Locate the cell with the specified text and output its (X, Y) center coordinate. 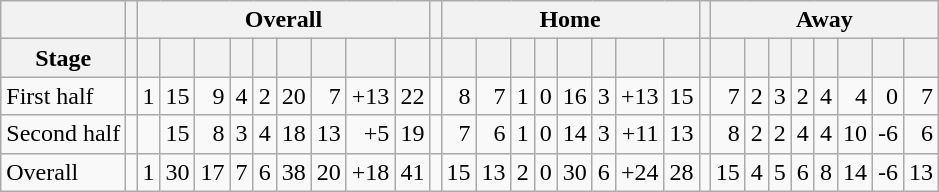
+24 (640, 172)
First half (64, 96)
Stage (64, 58)
9 (212, 96)
Second half (64, 134)
16 (574, 96)
+11 (640, 134)
+5 (370, 134)
17 (212, 172)
41 (412, 172)
18 (294, 134)
Home (570, 20)
+18 (370, 172)
22 (412, 96)
28 (682, 172)
Away (824, 20)
38 (294, 172)
5 (780, 172)
10 (854, 134)
19 (412, 134)
